For the text-containing cell, return its midpoint in [x, y] coordinate format. 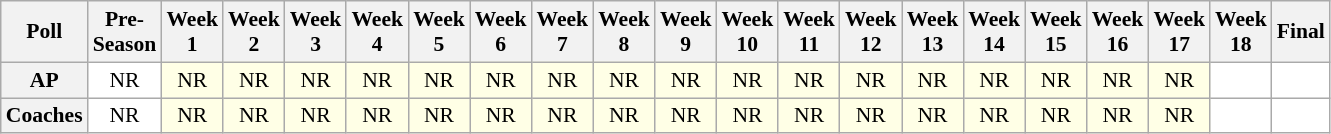
Week6 [501, 32]
Poll [44, 32]
Week10 [748, 32]
Week1 [192, 32]
Final [1301, 32]
Week8 [624, 32]
Week15 [1056, 32]
Week12 [871, 32]
Week11 [809, 32]
AP [44, 80]
Week13 [933, 32]
Week17 [1179, 32]
Week14 [994, 32]
Week16 [1118, 32]
Week9 [686, 32]
Week18 [1241, 32]
Week4 [377, 32]
Coaches [44, 116]
Pre-Season [125, 32]
Week2 [254, 32]
Week3 [316, 32]
Week7 [562, 32]
Week5 [439, 32]
